Pinpoint the cell where the given text exists, returning its [x, y] midpoint coordinate. 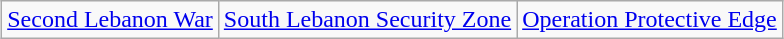
Operation Protective Edge [650, 20]
Second Lebanon War [110, 20]
South Lebanon Security Zone [367, 20]
